Determine the [X, Y] coordinate at the center of the cell enclosing the given text.  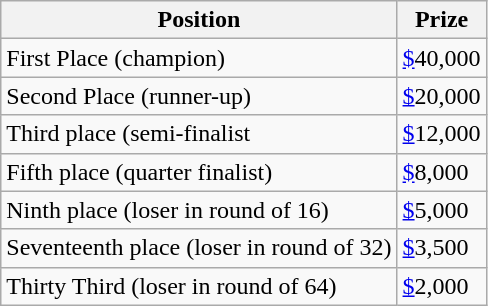
Third place (semi-finalist [199, 134]
$3,500 [442, 248]
Thirty Third (loser in round of 64) [199, 286]
Position [199, 20]
Prize [442, 20]
$40,000 [442, 58]
Second Place (runner-up) [199, 96]
Seventeenth place (loser in round of 32) [199, 248]
$12,000 [442, 134]
$5,000 [442, 210]
Fifth place (quarter finalist) [199, 172]
$20,000 [442, 96]
Ninth place (loser in round of 16) [199, 210]
First Place (champion) [199, 58]
$2,000 [442, 286]
$8,000 [442, 172]
